From the cell containing the given text, extract its center point as [x, y] coordinate. 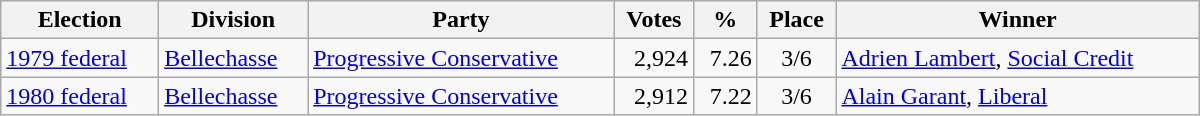
1979 federal [80, 58]
2,924 [654, 58]
Place [796, 20]
Alain Garant, Liberal [1018, 96]
% [726, 20]
1980 federal [80, 96]
Adrien Lambert, Social Credit [1018, 58]
7.26 [726, 58]
Votes [654, 20]
Winner [1018, 20]
7.22 [726, 96]
Party [462, 20]
Election [80, 20]
Division [234, 20]
2,912 [654, 96]
